Locate the cell with the specified text and output its (x, y) center coordinate. 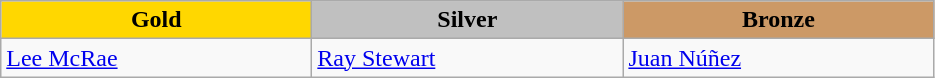
Silver (468, 20)
Ray Stewart (468, 58)
Juan Núñez (778, 58)
Lee McRae (156, 58)
Gold (156, 20)
Bronze (778, 20)
